Scan for the cell matching the given text and deliver its (x, y) coordinate at center. 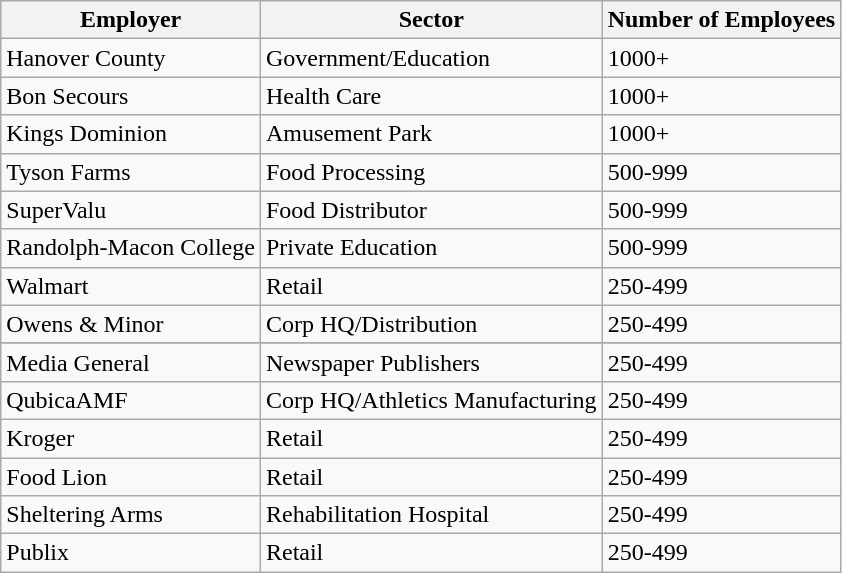
Publix (131, 553)
Kroger (131, 438)
Health Care (431, 96)
Food Processing (431, 172)
Government/Education (431, 58)
Corp HQ/Athletics Manufacturing (431, 400)
QubicaAMF (131, 400)
Newspaper Publishers (431, 362)
Rehabilitation Hospital (431, 515)
Hanover County (131, 58)
Owens & Minor (131, 324)
Private Education (431, 248)
Media General (131, 362)
Sheltering Arms (131, 515)
Food Lion (131, 477)
Tyson Farms (131, 172)
Walmart (131, 286)
Corp HQ/Distribution (431, 324)
Randolph-Macon College (131, 248)
SuperValu (131, 210)
Number of Employees (722, 20)
Employer (131, 20)
Amusement Park (431, 134)
Sector (431, 20)
Food Distributor (431, 210)
Bon Secours (131, 96)
Kings Dominion (131, 134)
